For the text-containing cell, return its midpoint in (x, y) coordinate format. 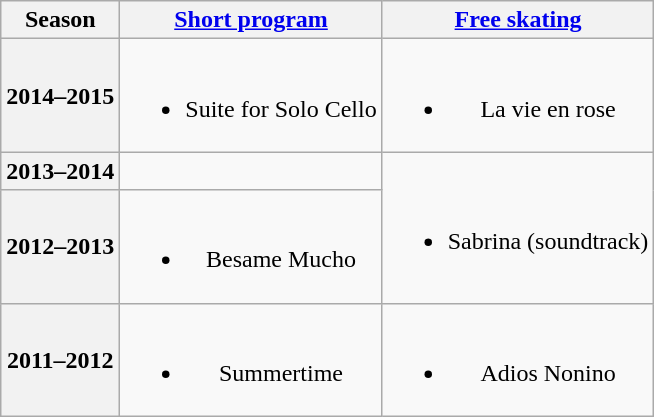
Season (60, 20)
Suite for Solo Cello (251, 96)
Sabrina (soundtrack) (518, 228)
Adios Nonino (518, 360)
2013–2014 (60, 171)
La vie en rose (518, 96)
2014–2015 (60, 96)
Summertime (251, 360)
2011–2012 (60, 360)
2012–2013 (60, 246)
Besame Mucho (251, 246)
Free skating (518, 20)
Short program (251, 20)
